Extract the [x, y] coordinate from the center of the cell holding the provided text.  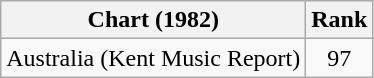
Rank [340, 20]
Chart (1982) [154, 20]
Australia (Kent Music Report) [154, 58]
97 [340, 58]
